Extract the [X, Y] coordinate from the center of the cell holding the provided text.  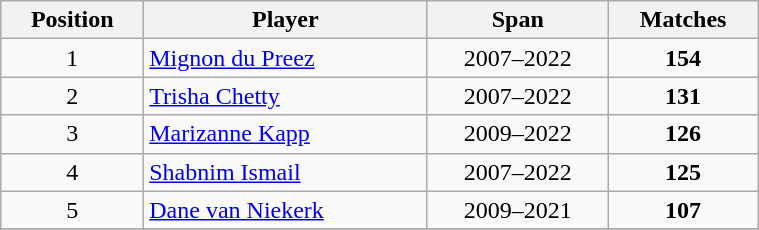
Shabnim Ismail [286, 172]
Span [518, 20]
1 [72, 58]
Matches [684, 20]
2009–2022 [518, 134]
Mignon du Preez [286, 58]
131 [684, 96]
Dane van Niekerk [286, 210]
3 [72, 134]
126 [684, 134]
2009–2021 [518, 210]
Position [72, 20]
Marizanne Kapp [286, 134]
4 [72, 172]
154 [684, 58]
5 [72, 210]
2 [72, 96]
107 [684, 210]
Trisha Chetty [286, 96]
Player [286, 20]
125 [684, 172]
